Output the [x, y] coordinate of the center of the cell containing the given text.  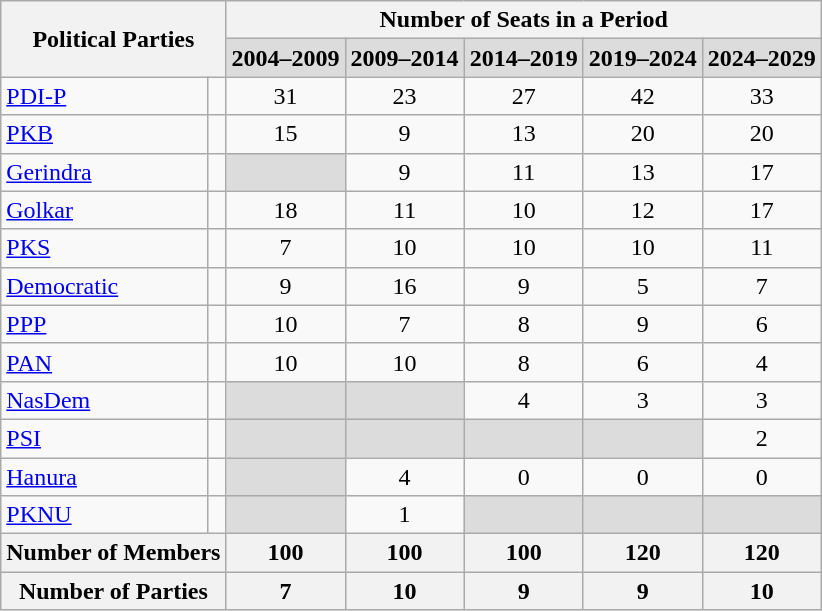
15 [286, 134]
NasDem [104, 400]
2004–2009 [286, 58]
2 [762, 438]
2019–2024 [642, 58]
Number of Parties [114, 591]
12 [642, 210]
Number of Members [114, 553]
PKNU [104, 515]
5 [642, 286]
2024–2029 [762, 58]
18 [286, 210]
23 [404, 96]
PAN [104, 362]
1 [404, 515]
PDI-P [104, 96]
2009–2014 [404, 58]
Number of Seats in a Period [524, 20]
Political Parties [114, 39]
27 [524, 96]
PKB [104, 134]
Hanura [104, 477]
2014–2019 [524, 58]
33 [762, 96]
PSI [104, 438]
Gerindra [104, 172]
PPP [104, 324]
16 [404, 286]
Golkar [104, 210]
31 [286, 96]
Democratic [104, 286]
42 [642, 96]
PKS [104, 248]
